Capture the cell that displays the provided text and extract its (X, Y) central coordinate. 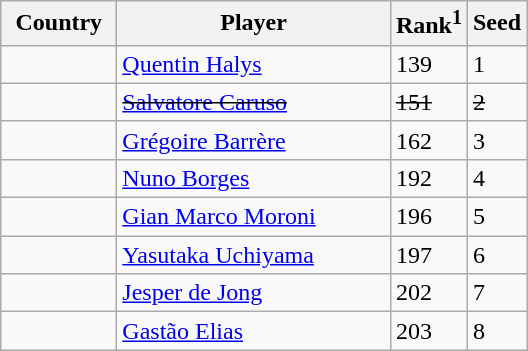
Rank1 (428, 24)
7 (496, 293)
4 (496, 178)
2 (496, 102)
Nuno Borges (254, 178)
1 (496, 64)
203 (428, 331)
8 (496, 331)
Player (254, 24)
Gian Marco Moroni (254, 217)
Seed (496, 24)
Salvatore Caruso (254, 102)
151 (428, 102)
Grégoire Barrère (254, 140)
Yasutaka Uchiyama (254, 255)
3 (496, 140)
Quentin Halys (254, 64)
196 (428, 217)
192 (428, 178)
162 (428, 140)
5 (496, 217)
139 (428, 64)
Gastão Elias (254, 331)
Country (59, 24)
6 (496, 255)
202 (428, 293)
197 (428, 255)
Jesper de Jong (254, 293)
